Return the (x, y) coordinate for the center point of the cell that contains the specified text.  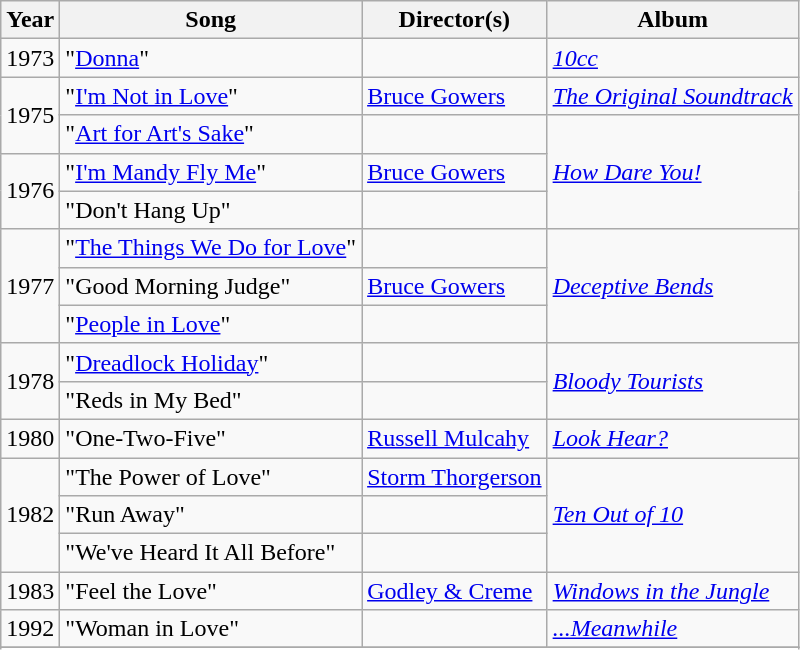
"Art for Art's Sake" (211, 134)
The Original Soundtrack (672, 96)
1978 (30, 381)
"One-Two-Five" (211, 438)
Ten Out of 10 (672, 515)
Bloody Tourists (672, 381)
"Don't Hang Up" (211, 210)
Year (30, 20)
...Meanwhile (672, 629)
1992 (30, 629)
How Dare You! (672, 172)
"Reds in My Bed" (211, 400)
Russell Mulcahy (455, 438)
"The Power of Love" (211, 477)
10cc (672, 58)
Storm Thorgerson (455, 477)
Look Hear? (672, 438)
1975 (30, 115)
"Donna" (211, 58)
"People in Love" (211, 324)
1983 (30, 591)
Director(s) (455, 20)
"Run Away" (211, 515)
Album (672, 20)
"We've Heard It All Before" (211, 553)
Godley & Creme (455, 591)
Windows in the Jungle (672, 591)
1976 (30, 191)
"I'm Not in Love" (211, 96)
"The Things We Do for Love" (211, 248)
Deceptive Bends (672, 286)
"I'm Mandy Fly Me" (211, 172)
1982 (30, 515)
1973 (30, 58)
1980 (30, 438)
"Woman in Love" (211, 629)
"Dreadlock Holiday" (211, 362)
Song (211, 20)
1977 (30, 286)
"Feel the Love" (211, 591)
"Good Morning Judge" (211, 286)
